Detect which cell encompasses the target text, then output its (X, Y) center coordinate. 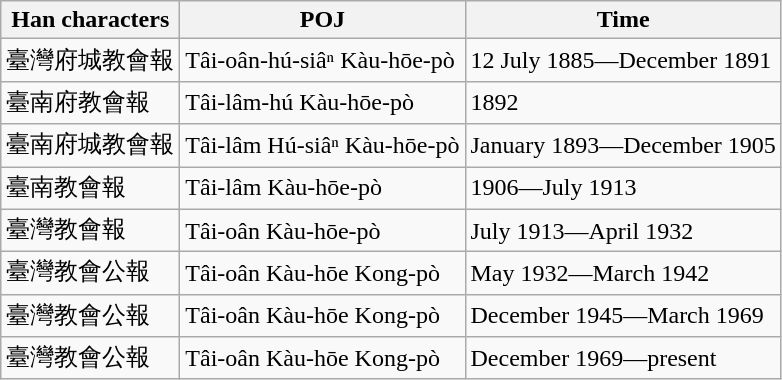
July 1913—April 1932 (623, 230)
1906—July 1913 (623, 188)
Tâi-oân-hú-siâⁿ Kàu-hōe-pò (322, 60)
Han characters (90, 20)
Tâi-lâm Kàu-hōe-pò (322, 188)
臺南府城教會報 (90, 146)
臺灣府城教會報 (90, 60)
Tâi-oân Kàu-hōe-pò (322, 230)
Time (623, 20)
臺灣教會報 (90, 230)
Tâi-lâm Hú-siâⁿ Kàu-hōe-pò (322, 146)
December 1969—present (623, 358)
January 1893—December 1905 (623, 146)
臺南府教會報 (90, 102)
12 July 1885—December 1891 (623, 60)
Tâi-lâm-hú Kàu-hōe-pò (322, 102)
臺南教會報 (90, 188)
May 1932—March 1942 (623, 274)
December 1945—March 1969 (623, 316)
1892 (623, 102)
POJ (322, 20)
